Detect which cell encompasses the target text, then output its [X, Y] center coordinate. 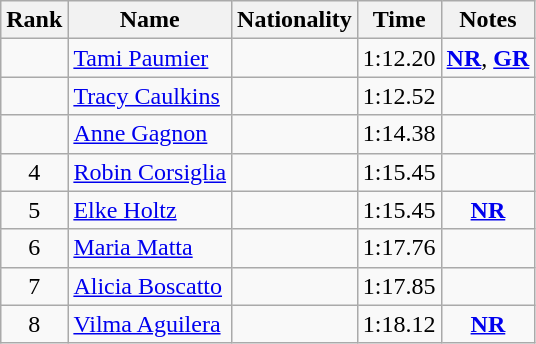
1:12.20 [399, 58]
8 [34, 324]
Elke Holtz [150, 210]
NR, GR [488, 58]
1:14.38 [399, 134]
7 [34, 286]
Anne Gagnon [150, 134]
Rank [34, 20]
Maria Matta [150, 248]
Tracy Caulkins [150, 96]
1:17.76 [399, 248]
Robin Corsiglia [150, 172]
5 [34, 210]
4 [34, 172]
6 [34, 248]
1:18.12 [399, 324]
Name [150, 20]
Nationality [295, 20]
1:12.52 [399, 96]
Vilma Aguilera [150, 324]
1:17.85 [399, 286]
Tami Paumier [150, 58]
Alicia Boscatto [150, 286]
Notes [488, 20]
Time [399, 20]
